Detect which cell encompasses the target text, then output its (x, y) center coordinate. 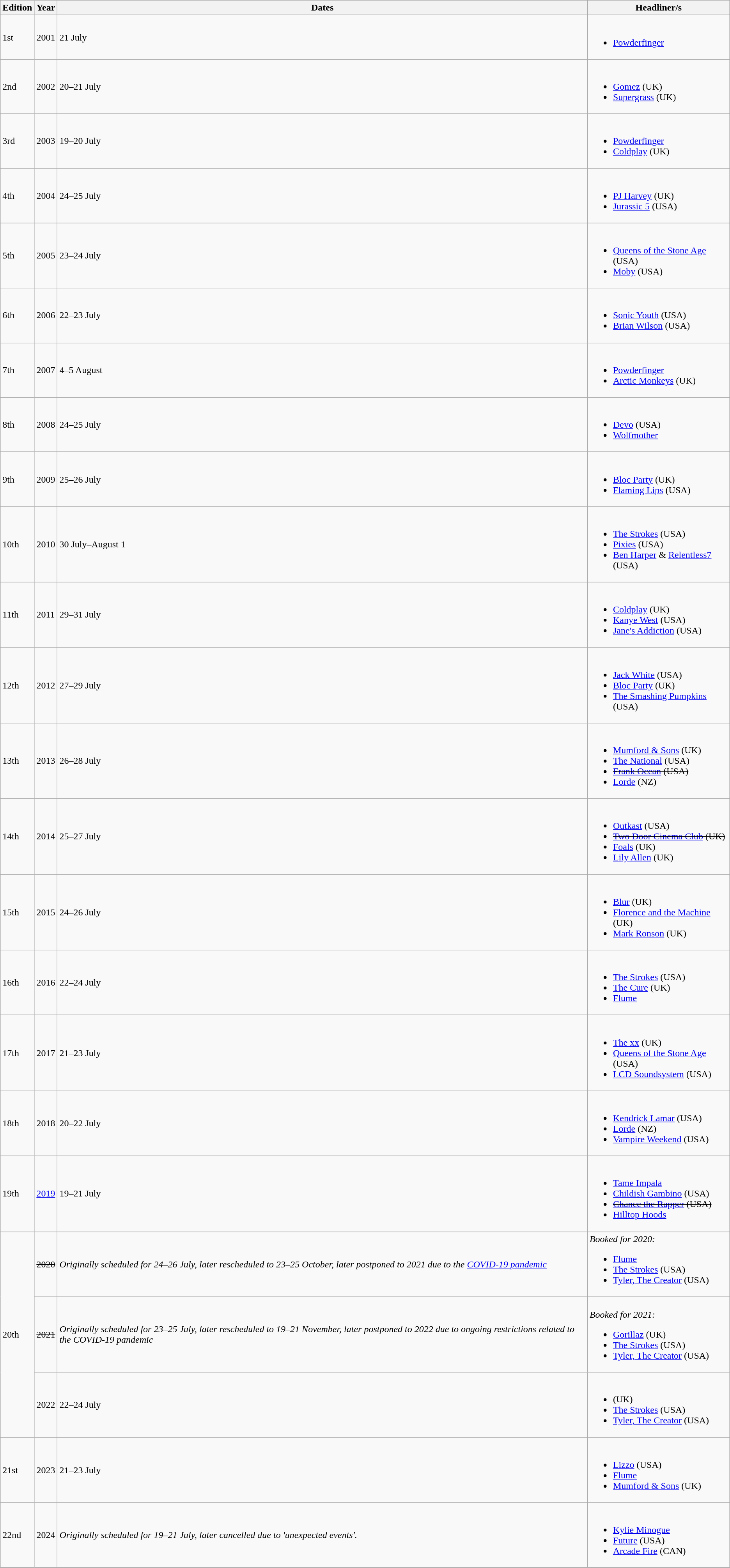
Year (46, 8)
4–5 August (322, 370)
Outkast (USA)Two Door Cinema Club (UK)Foals (UK)Lily Allen (UK) (658, 837)
2004 (46, 196)
Powderfinger (658, 37)
24–26 July (322, 912)
15th (17, 912)
Headliner/s (658, 8)
Lizzo (USA)FlumeMumford & Sons (UK) (658, 1470)
14th (17, 837)
16th (17, 982)
21 July (322, 37)
19th (17, 1194)
2005 (46, 256)
Sonic Youth (USA)Brian Wilson (USA) (658, 315)
4th (17, 196)
8th (17, 425)
PowderfingerArctic Monkeys (UK) (658, 370)
2001 (46, 37)
2nd (17, 87)
2018 (46, 1124)
20–21 July (322, 87)
Gomez (UK)Supergrass (UK) (658, 87)
22–23 July (322, 315)
Originally scheduled for 24–26 July, later rescheduled to 23–25 October, later postponed to 2021 due to the COVID-19 pandemic (322, 1264)
20th (17, 1334)
26–28 July (322, 761)
Booked for 2021:Gorillaz (UK)The Strokes (USA)Tyler, The Creator (USA) (658, 1334)
2006 (46, 315)
3rd (17, 141)
17th (17, 1053)
Jack White (USA)Bloc Party (UK)The Smashing Pumpkins (USA) (658, 685)
Queens of the Stone Age (USA)Moby (USA) (658, 256)
Booked for 2020:FlumeThe Strokes (USA)Tyler, The Creator (USA) (658, 1264)
2023 (46, 1470)
19–20 July (322, 141)
2021 (46, 1334)
11th (17, 614)
2024 (46, 1535)
PJ Harvey (UK)Jurassic 5 (USA) (658, 196)
30 July–August 1 (322, 544)
(UK)The Strokes (USA)Tyler, The Creator (USA) (658, 1405)
Bloc Party (UK)Flaming Lips (USA) (658, 479)
6th (17, 315)
22nd (17, 1535)
2015 (46, 912)
9th (17, 479)
2014 (46, 837)
Edition (17, 8)
7th (17, 370)
Kylie MinogueFuture (USA)Arcade Fire (CAN) (658, 1535)
Blur (UK)Florence and the Machine (UK)Mark Ronson (UK) (658, 912)
Originally scheduled for 19–21 July, later cancelled due to 'unexpected events'. (322, 1535)
2020 (46, 1264)
2003 (46, 141)
2011 (46, 614)
2002 (46, 87)
27–29 July (322, 685)
12th (17, 685)
2007 (46, 370)
25–26 July (322, 479)
19–21 July (322, 1194)
2019 (46, 1194)
PowderfingerColdplay (UK) (658, 141)
23–24 July (322, 256)
13th (17, 761)
10th (17, 544)
Tame ImpalaChildish Gambino (USA)Chance the Rapper (USA)Hilltop Hoods (658, 1194)
Coldplay (UK)Kanye West (USA)Jane's Addiction (USA) (658, 614)
The Strokes (USA)Pixies (USA)Ben Harper & Relentless7 (USA) (658, 544)
2022 (46, 1405)
5th (17, 256)
2009 (46, 479)
2016 (46, 982)
18th (17, 1124)
1st (17, 37)
2013 (46, 761)
The xx (UK)Queens of the Stone Age (USA)LCD Soundsystem (USA) (658, 1053)
2012 (46, 685)
21st (17, 1470)
The Strokes (USA)The Cure (UK)Flume (658, 982)
Mumford & Sons (UK)The National (USA)Frank Ocean (USA)Lorde (NZ) (658, 761)
2010 (46, 544)
25–27 July (322, 837)
29–31 July (322, 614)
Kendrick Lamar (USA)Lorde (NZ)Vampire Weekend (USA) (658, 1124)
Devo (USA)Wolfmother (658, 425)
Dates (322, 8)
20–22 July (322, 1124)
2017 (46, 1053)
2008 (46, 425)
